Return the [X, Y] coordinate for the center point of the cell that contains the specified text.  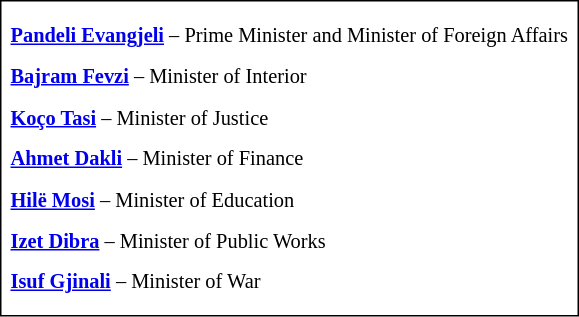
Isuf Gjinali – Minister of War [290, 283]
Hilë Mosi – Minister of Education [290, 201]
Bajram Fevzi – Minister of Interior [290, 78]
Ahmet Dakli – Minister of Finance [290, 160]
Izet Dibra – Minister of Public Works [290, 242]
Koço Tasi – Minister of Justice [290, 119]
Pandeli Evangjeli – Prime Minister and Minister of Foreign Affairs [290, 37]
